Scan for the cell matching the given text and deliver its [X, Y] coordinate at center. 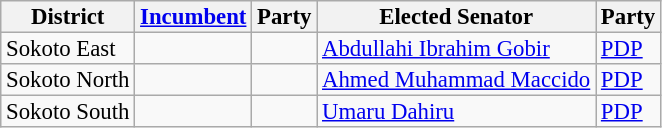
District [68, 17]
Umaru Dahiru [456, 112]
Ahmed Muhammad Maccido [456, 80]
Elected Senator [456, 17]
Sokoto North [68, 80]
Sokoto South [68, 112]
Sokoto East [68, 49]
Incumbent [194, 17]
Abdullahi Ibrahim Gobir [456, 49]
